Provide the [X, Y] coordinate of the cell's center where the given text is located.  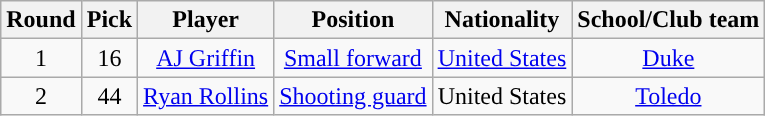
Shooting guard [353, 96]
Toledo [668, 96]
2 [41, 96]
Position [353, 20]
Player [206, 20]
Nationality [502, 20]
16 [109, 58]
Pick [109, 20]
Round [41, 20]
School/Club team [668, 20]
AJ Griffin [206, 58]
1 [41, 58]
Ryan Rollins [206, 96]
44 [109, 96]
Small forward [353, 58]
Duke [668, 58]
